From the cell containing the given text, extract its center point as (x, y) coordinate. 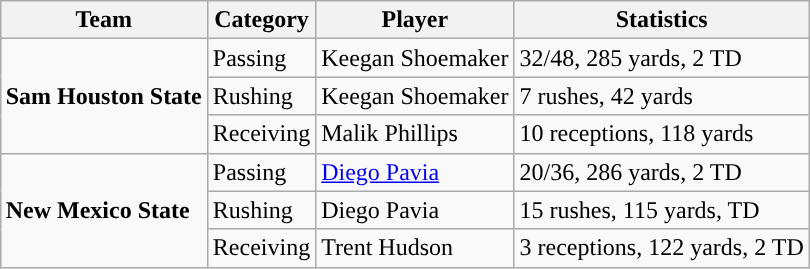
Player (415, 20)
Trent Hudson (415, 248)
20/36, 286 yards, 2 TD (662, 172)
15 rushes, 115 yards, TD (662, 210)
Malik Phillips (415, 134)
32/48, 285 yards, 2 TD (662, 58)
Statistics (662, 20)
10 receptions, 118 yards (662, 134)
Team (104, 20)
7 rushes, 42 yards (662, 96)
3 receptions, 122 yards, 2 TD (662, 248)
New Mexico State (104, 210)
Sam Houston State (104, 96)
Category (261, 20)
